Extract the [x, y] coordinate from the center of the cell holding the provided text.  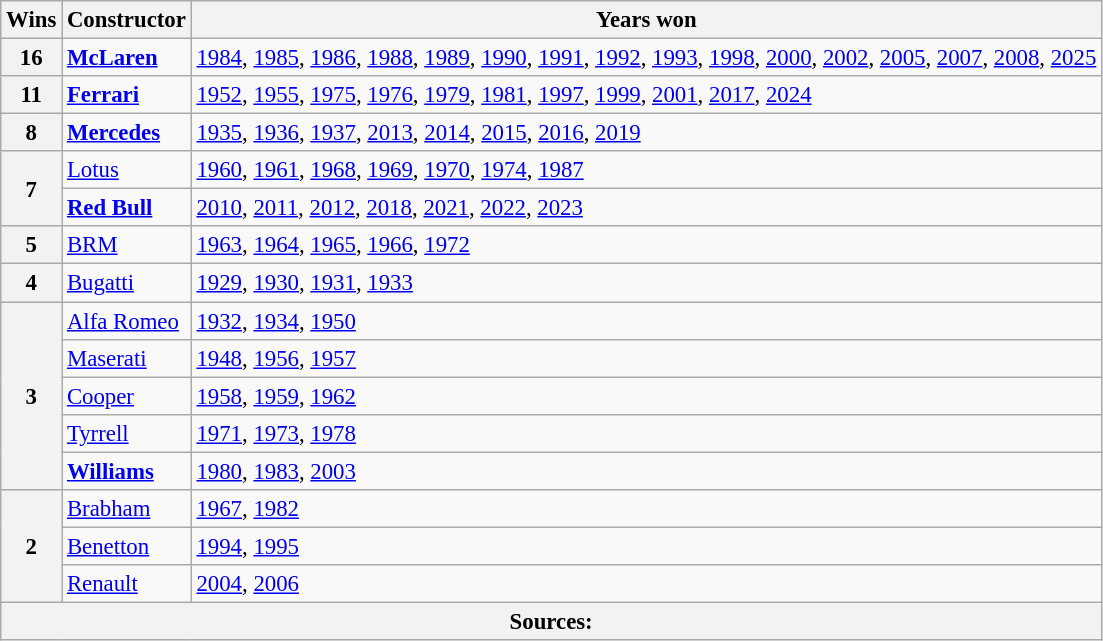
2 [32, 546]
Brabham [127, 509]
Ferrari [127, 95]
1958, 1959, 1962 [646, 396]
1984, 1985, 1986, 1988, 1989, 1990, 1991, 1992, 1993, 1998, 2000, 2002, 2005, 2007, 2008, 2025 [646, 58]
Mercedes [127, 133]
Sources: [552, 621]
Williams [127, 471]
16 [32, 58]
1963, 1964, 1965, 1966, 1972 [646, 245]
Constructor [127, 20]
BRM [127, 245]
1932, 1934, 1950 [646, 321]
1952, 1955, 1975, 1976, 1979, 1981, 1997, 1999, 2001, 2017, 2024 [646, 95]
11 [32, 95]
Wins [32, 20]
1948, 1956, 1957 [646, 358]
Renault [127, 584]
1980, 1983, 2003 [646, 471]
1994, 1995 [646, 546]
7 [32, 188]
Lotus [127, 170]
1929, 1930, 1931, 1933 [646, 283]
Maserati [127, 358]
2004, 2006 [646, 584]
Bugatti [127, 283]
Alfa Romeo [127, 321]
Benetton [127, 546]
3 [32, 396]
1971, 1973, 1978 [646, 433]
2010, 2011, 2012, 2018, 2021, 2022, 2023 [646, 208]
Tyrrell [127, 433]
Cooper [127, 396]
1935, 1936, 1937, 2013, 2014, 2015, 2016, 2019 [646, 133]
5 [32, 245]
Red Bull [127, 208]
8 [32, 133]
4 [32, 283]
McLaren [127, 58]
1960, 1961, 1968, 1969, 1970, 1974, 1987 [646, 170]
Years won [646, 20]
1967, 1982 [646, 509]
